For the text-containing cell, return its midpoint in (x, y) coordinate format. 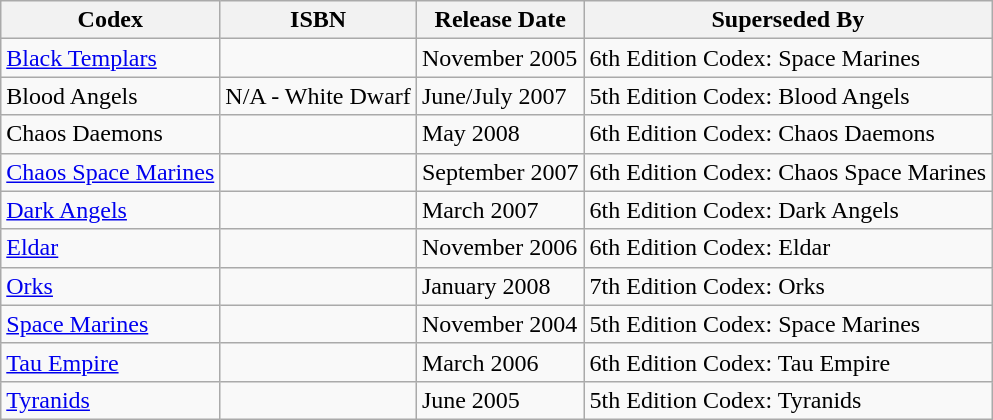
September 2007 (500, 172)
Chaos Space Marines (110, 172)
ISBN (318, 20)
Tau Empire (110, 362)
Dark Angels (110, 210)
6th Edition Codex: Dark Angels (788, 210)
N/A - White Dwarf (318, 96)
March 2007 (500, 210)
November 2006 (500, 248)
6th Edition Codex: Chaos Daemons (788, 134)
May 2008 (500, 134)
March 2006 (500, 362)
Eldar (110, 248)
6th Edition Codex: Eldar (788, 248)
5th Edition Codex: Tyranids (788, 400)
6th Edition Codex: Space Marines (788, 58)
Codex (110, 20)
6th Edition Codex: Chaos Space Marines (788, 172)
Blood Angels (110, 96)
5th Edition Codex: Blood Angels (788, 96)
Tyranids (110, 400)
November 2005 (500, 58)
6th Edition Codex: Tau Empire (788, 362)
Chaos Daemons (110, 134)
Superseded By (788, 20)
7th Edition Codex: Orks (788, 286)
November 2004 (500, 324)
June/July 2007 (500, 96)
Space Marines (110, 324)
Release Date (500, 20)
Orks (110, 286)
January 2008 (500, 286)
5th Edition Codex: Space Marines (788, 324)
June 2005 (500, 400)
Black Templars (110, 58)
